Provide the [x, y] coordinate of the cell's center where the given text is located.  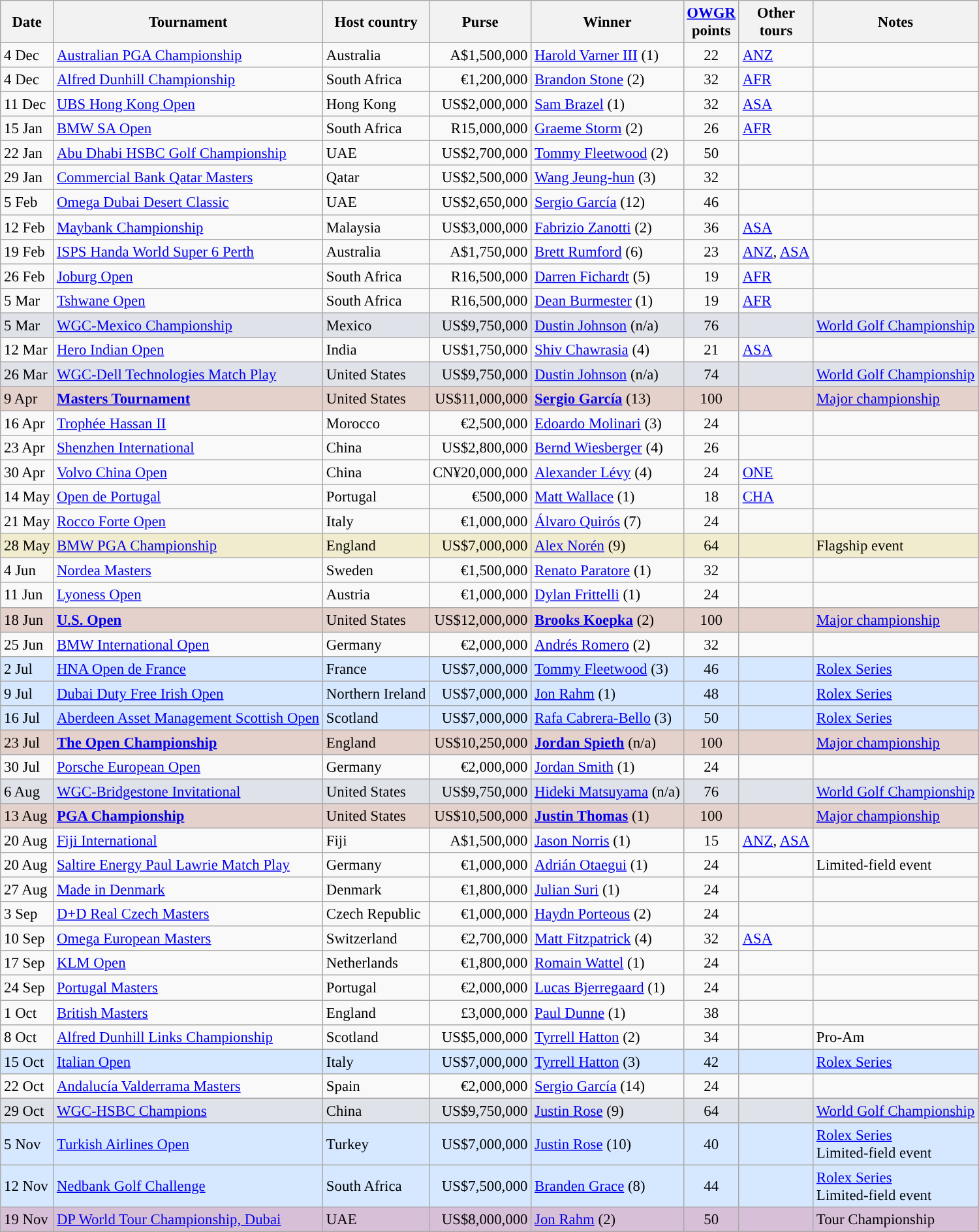
Harold Varner III (1) [607, 55]
Open de Portugal [188, 497]
Dubai Duty Free Irish Open [188, 693]
Nedbank Golf Challenge [188, 1186]
25 Jun [27, 644]
WGC-Dell Technologies Match Play [188, 374]
Czech Republic [376, 914]
The Open Championship [188, 742]
US$1,750,000 [480, 350]
26 Mar [27, 374]
Darren Fichardt (5) [607, 276]
6 Aug [27, 791]
18 [711, 497]
Fabrizio Zanotti (2) [607, 227]
Wang Jeung-hun (3) [607, 178]
Nordea Masters [188, 571]
Shenzhen International [188, 448]
36 [711, 227]
34 [711, 1037]
Austria [376, 595]
Bernd Wiesberger (4) [607, 448]
23 Apr [27, 448]
US$2,500,000 [480, 178]
Tshwane Open [188, 300]
Flagship event [895, 546]
8 Oct [27, 1037]
US$8,000,000 [480, 1220]
38 [711, 1013]
Alex Norén (9) [607, 546]
Julian Suri (1) [607, 890]
30 Jul [27, 767]
Andrés Romero (2) [607, 644]
Australian PGA Championship [188, 55]
Sam Brazel (1) [607, 104]
11 Dec [27, 104]
India [376, 350]
44 [711, 1186]
US$2,800,000 [480, 448]
€1,200,000 [480, 80]
France [376, 669]
Tyrrell Hatton (3) [607, 1062]
Justin Rose (9) [607, 1111]
10 Sep [27, 939]
Hideki Matsuyama (n/a) [607, 791]
Turkish Airlines Open [188, 1144]
Justin Thomas (1) [607, 816]
Host country [376, 22]
DP World Tour Championship, Dubai [188, 1220]
Omega Dubai Desert Classic [188, 202]
Aberdeen Asset Management Scottish Open [188, 718]
Joburg Open [188, 276]
22 Jan [27, 153]
Tommy Fleetwood (3) [607, 669]
Portugal Masters [188, 988]
PGA Championship [188, 816]
WGC-Bridgestone Invitational [188, 791]
19 Feb [27, 251]
13 Aug [27, 816]
Alfred Dunhill Links Championship [188, 1037]
Sergio García (14) [607, 1086]
US$3,000,000 [480, 227]
Jordan Smith (1) [607, 767]
ANZ [775, 55]
48 [711, 693]
US$5,000,000 [480, 1037]
Trophée Hassan II [188, 423]
US$7,500,000 [480, 1186]
22 [711, 55]
Rocco Forte Open [188, 522]
Jason Norris (1) [607, 841]
16 Jul [27, 718]
Tour Championship [895, 1220]
23 [711, 251]
Matt Fitzpatrick (4) [607, 939]
Álvaro Quirós (7) [607, 522]
Italian Open [188, 1062]
Malaysia [376, 227]
9 Jul [27, 693]
12 Feb [27, 227]
26 Feb [27, 276]
21 May [27, 522]
WGC-Mexico Championship [188, 325]
Romain Wattel (1) [607, 963]
21 [711, 350]
3 Sep [27, 914]
15 Oct [27, 1062]
23 Jul [27, 742]
Tommy Fleetwood (2) [607, 153]
Lyoness Open [188, 595]
Alfred Dunhill Championship [188, 80]
BMW SA Open [188, 129]
Date [27, 22]
WGC-HSBC Champions [188, 1111]
Purse [480, 22]
27 Aug [27, 890]
Hero Indian Open [188, 350]
29 Jan [27, 178]
Rafa Cabrera-Bello (3) [607, 718]
Haydn Porteous (2) [607, 914]
Lucas Bjerregaard (1) [607, 988]
Matt Wallace (1) [607, 497]
Abu Dhabi HSBC Golf Championship [188, 153]
CN¥20,000,000 [480, 473]
15 Jan [27, 129]
Dylan Frittelli (1) [607, 595]
Branden Grace (8) [607, 1186]
Omega European Masters [188, 939]
Sergio García (13) [607, 399]
ISPS Handa World Super 6 Perth [188, 251]
Netherlands [376, 963]
Denmark [376, 890]
Brandon Stone (2) [607, 80]
5 Nov [27, 1144]
Andalucía Valderrama Masters [188, 1086]
Porsche European Open [188, 767]
€500,000 [480, 497]
US$2,650,000 [480, 202]
30 Apr [27, 473]
OWGRpoints [711, 22]
Jon Rahm (1) [607, 693]
40 [711, 1144]
22 Oct [27, 1086]
Pro-Am [895, 1037]
Maybank Championship [188, 227]
18 Jun [27, 620]
Qatar [376, 178]
Paul Dunne (1) [607, 1013]
HNA Open de France [188, 669]
11 Jun [27, 595]
Othertours [775, 22]
Saltire Energy Paul Lawrie Match Play [188, 865]
Fiji [376, 841]
D+D Real Czech Masters [188, 914]
Northern Ireland [376, 693]
14 May [27, 497]
Adrián Otaegui (1) [607, 865]
€2,700,000 [480, 939]
Justin Rose (10) [607, 1144]
£3,000,000 [480, 1013]
42 [711, 1062]
Mexico [376, 325]
British Masters [188, 1013]
17 Sep [27, 963]
Notes [895, 22]
Jordan Spieth (n/a) [607, 742]
Morocco [376, 423]
Limited-field event [895, 865]
Commercial Bank Qatar Masters [188, 178]
Hong Kong [376, 104]
US$2,000,000 [480, 104]
US$11,000,000 [480, 399]
19 Nov [27, 1220]
Fiji International [188, 841]
Alexander Lévy (4) [607, 473]
Tyrrell Hatton (2) [607, 1037]
KLM Open [188, 963]
Tournament [188, 22]
Sweden [376, 571]
US$12,000,000 [480, 620]
Dean Burmester (1) [607, 300]
29 Oct [27, 1111]
4 Jun [27, 571]
Switzerland [376, 939]
2 Jul [27, 669]
U.S. Open [188, 620]
Jon Rahm (2) [607, 1220]
Sergio García (12) [607, 202]
Spain [376, 1086]
BMW PGA Championship [188, 546]
Winner [607, 22]
24 Sep [27, 988]
16 Apr [27, 423]
28 May [27, 546]
Brett Rumford (6) [607, 251]
A$1,750,000 [480, 251]
9 Apr [27, 399]
€1,500,000 [480, 571]
US$10,500,000 [480, 816]
R15,000,000 [480, 129]
74 [711, 374]
1 Oct [27, 1013]
CHA [775, 497]
Edoardo Molinari (3) [607, 423]
€2,500,000 [480, 423]
Masters Tournament [188, 399]
US$10,250,000 [480, 742]
ONE [775, 473]
12 Nov [27, 1186]
Turkey [376, 1144]
5 Feb [27, 202]
12 Mar [27, 350]
Renato Paratore (1) [607, 571]
Volvo China Open [188, 473]
Brooks Koepka (2) [607, 620]
Made in Denmark [188, 890]
Graeme Storm (2) [607, 129]
US$2,700,000 [480, 153]
Shiv Chawrasia (4) [607, 350]
UBS Hong Kong Open [188, 104]
BMW International Open [188, 644]
15 [711, 841]
